Locate the cell with the specified text and output its (x, y) center coordinate. 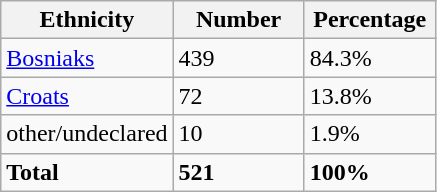
Ethnicity (87, 20)
Croats (87, 96)
72 (238, 96)
Bosniaks (87, 58)
439 (238, 58)
13.8% (370, 96)
10 (238, 134)
Percentage (370, 20)
1.9% (370, 134)
100% (370, 172)
other/undeclared (87, 134)
Total (87, 172)
84.3% (370, 58)
Number (238, 20)
521 (238, 172)
